Determine the (x, y) coordinate at the center of the cell enclosing the given text.  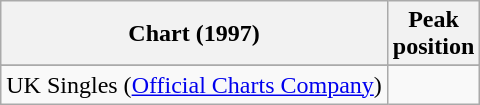
UK Singles (Official Charts Company) (194, 85)
Peakposition (433, 34)
Chart (1997) (194, 34)
